Extract the (X, Y) coordinate from the center of the cell holding the provided text.  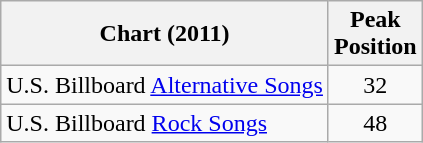
48 (375, 123)
U.S. Billboard Rock Songs (165, 123)
PeakPosition (375, 34)
U.S. Billboard Alternative Songs (165, 85)
32 (375, 85)
Chart (2011) (165, 34)
